Identify which cell holds the provided text, then report its (X, Y) central coordinate. 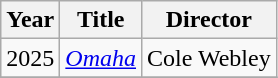
Title (101, 20)
Director (210, 20)
Year (30, 20)
Cole Webley (210, 58)
2025 (30, 58)
Omaha (101, 58)
